Return (X, Y) of the center of cell containing provided text 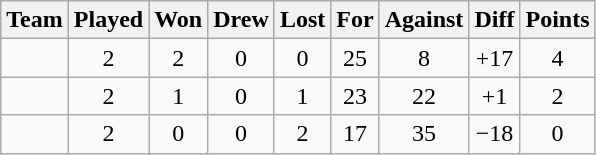
Won (178, 20)
+1 (494, 96)
+17 (494, 58)
Diff (494, 20)
25 (355, 58)
−18 (494, 134)
Against (424, 20)
For (355, 20)
4 (558, 58)
8 (424, 58)
22 (424, 96)
Drew (242, 20)
23 (355, 96)
35 (424, 134)
Played (108, 20)
17 (355, 134)
Team (35, 20)
Lost (302, 20)
Points (558, 20)
